Output the (x, y) coordinate of the center of the cell containing the given text.  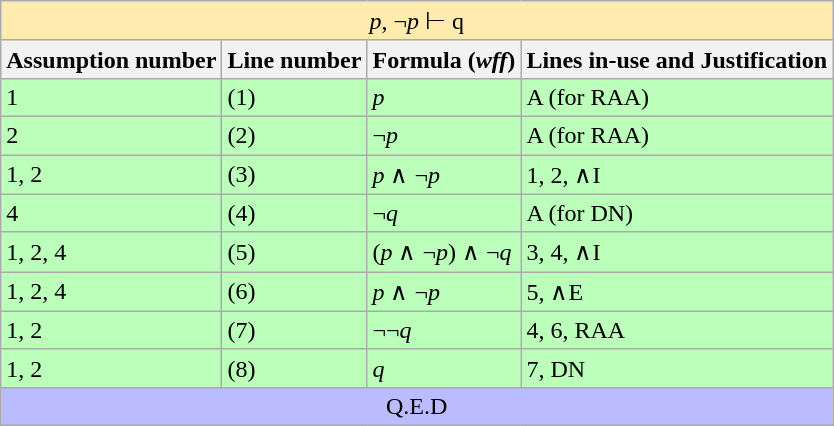
(2) (294, 135)
(3) (294, 174)
¬q (444, 213)
(1) (294, 97)
¬¬q (444, 330)
Line number (294, 59)
7, DN (677, 368)
Formula (wff) (444, 59)
1 (112, 97)
A (for DN) (677, 213)
(p ∧ ¬p) ∧ ¬q (444, 252)
4 (112, 213)
(6) (294, 292)
1, 2, ∧I (677, 174)
Lines in-use and Justification (677, 59)
(8) (294, 368)
Assumption number (112, 59)
(4) (294, 213)
3, 4, ∧I (677, 252)
(5) (294, 252)
4, 6, RAA (677, 330)
p (444, 97)
(7) (294, 330)
p, ¬p ⊢ q (417, 21)
5, ­∧E (677, 292)
q (444, 368)
2 (112, 135)
¬p (444, 135)
Q.E.D (417, 406)
